Scan for the cell matching the given text and deliver its [X, Y] coordinate at center. 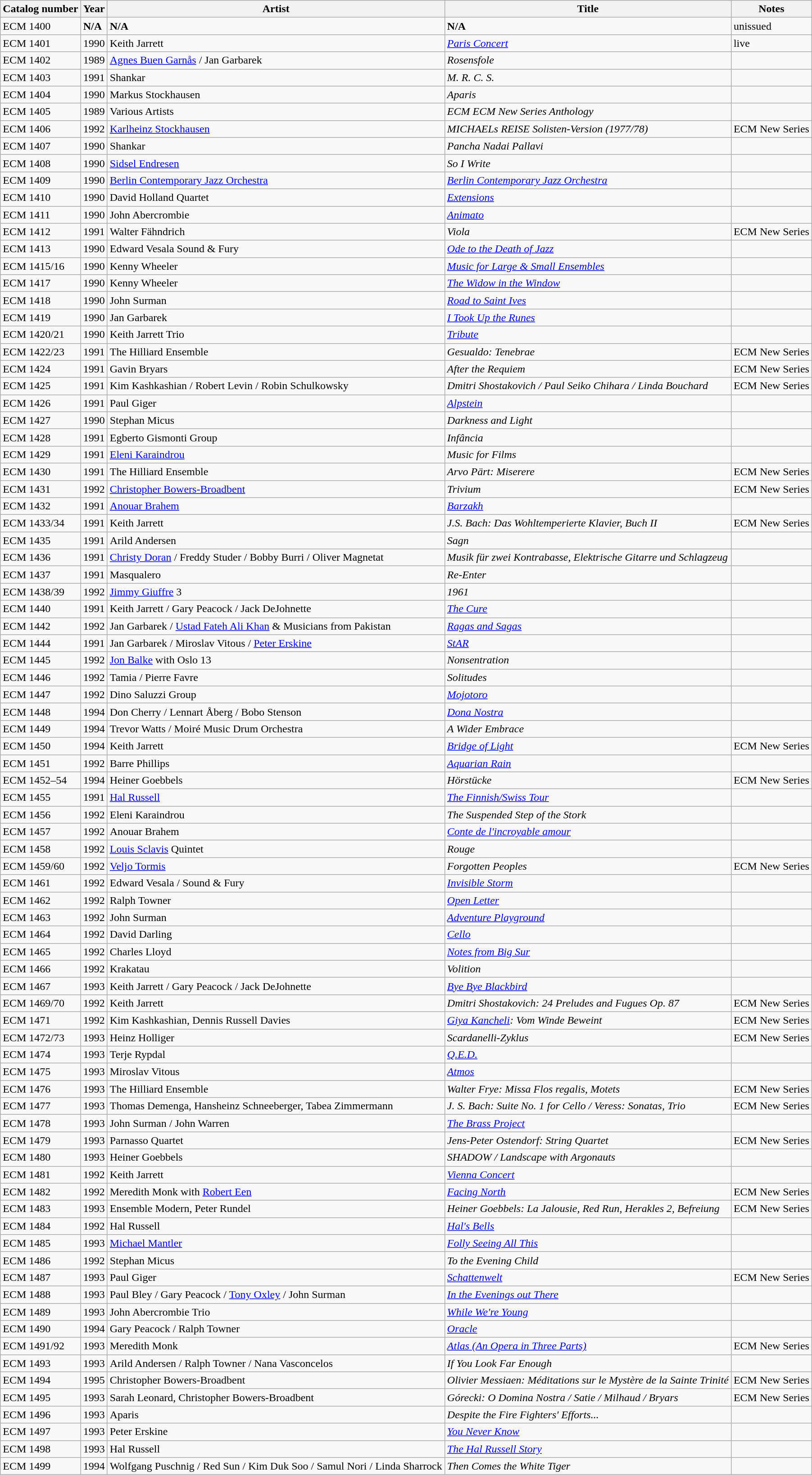
Terje Rypdal [276, 1055]
ECM 1410 [41, 197]
Jan Garbarek / Miroslav Vitous / Peter Erskine [276, 643]
Walter Frye: Missa Flos regalis, Motets [588, 1089]
ECM 1484 [41, 1226]
ECM 1436 [41, 558]
live [771, 43]
Heiner Goebbels: La Jalousie, Red Run, Herakles 2, Befreiung [588, 1209]
John Abercrombie Trio [276, 1312]
Walter Fähndrich [276, 232]
Aquarian Rain [588, 763]
ECM 1463 [41, 917]
Bridge of Light [588, 746]
Alpstein [588, 403]
ECM 1429 [41, 454]
The Finnish/Swiss Tour [588, 798]
The Hal Russell Story [588, 1449]
ECM 1478 [41, 1123]
Year [94, 9]
Music for Films [588, 454]
Jan Garbarek / Ustad Fateh Ali Khan & Musicians from Pakistan [276, 626]
ECM 1487 [41, 1277]
ECM 1413 [41, 249]
M. R. C. S. [588, 77]
Ensemble Modern, Peter Rundel [276, 1209]
Ode to the Death of Jazz [588, 249]
Oracle [588, 1329]
Infância [588, 437]
ECM 1417 [41, 283]
Jimmy Giuffre 3 [276, 592]
Dmitri Shostakovich / Paul Seiko Chihara / Linda Bouchard [588, 386]
ECM 1491/92 [41, 1346]
ECM 1462 [41, 900]
Notes from Big Sur [588, 952]
ECM 1404 [41, 95]
ECM 1490 [41, 1329]
ECM 1495 [41, 1398]
ECM 1467 [41, 986]
Charles Lloyd [276, 952]
ECM 1498 [41, 1449]
ECM 1431 [41, 489]
Conte de l'incroyable amour [588, 832]
ECM 1424 [41, 369]
The Cure [588, 609]
Forgotten Peoples [588, 866]
Dino Saluzzi Group [276, 694]
ECM 1476 [41, 1089]
Wolfgang Puschnig / Red Sun / Kim Duk Soo / Samul Nori / Linda Sharrock [276, 1466]
Jens-Peter Ostendorf: String Quartet [588, 1140]
Veljo Tormis [276, 866]
Kim Kashkashian, Dennis Russell Davies [276, 1020]
ECM 1449 [41, 729]
ECM 1427 [41, 420]
Heinz Holliger [276, 1037]
To the Evening Child [588, 1260]
ECM 1493 [41, 1363]
Markus Stockhausen [276, 95]
ECM 1479 [41, 1140]
1995 [94, 1380]
ECM 1475 [41, 1072]
Edward Vesala Sound & Fury [276, 249]
ECM 1407 [41, 146]
Catalog number [41, 9]
ECM 1482 [41, 1192]
ECM 1447 [41, 694]
ECM 1401 [41, 43]
David Darling [276, 935]
Vienna Concert [588, 1175]
ECM 1408 [41, 163]
ECM 1412 [41, 232]
Arild Andersen / Ralph Towner / Nana Vasconcelos [276, 1363]
ECM 1442 [41, 626]
ECM 1433/34 [41, 523]
ECM 1486 [41, 1260]
Edward Vesala / Sound & Fury [276, 883]
ECM 1450 [41, 746]
ECM 1437 [41, 575]
ECM 1488 [41, 1294]
MICHAELs REISE Solisten-Version (1977/78) [588, 129]
ECM 1445 [41, 660]
I Took Up the Runes [588, 318]
ECM 1471 [41, 1020]
Q.E.D. [588, 1055]
Trivium [588, 489]
Górecki: O Domina Nostra / Satie / Milhaud / Bryars [588, 1398]
Jon Balke with Oslo 13 [276, 660]
1961 [588, 592]
ECM 1440 [41, 609]
ECM 1464 [41, 935]
ECM 1415/16 [41, 266]
ECM 1444 [41, 643]
ECM 1481 [41, 1175]
ECM 1448 [41, 712]
Hal's Bells [588, 1226]
Barre Phillips [276, 763]
Atlas (An Opera in Three Parts) [588, 1346]
Krakatau [276, 969]
In the Evenings out There [588, 1294]
ECM 1457 [41, 832]
Thomas Demenga, Hansheinz Schneeberger, Tabea Zimmermann [276, 1106]
Tribute [588, 335]
The Suspended Step of the Stork [588, 815]
Road to Saint Ives [588, 300]
SHADOW / Landscape with Argonauts [588, 1157]
Jan Garbarek [276, 318]
A Wider Embrace [588, 729]
Peter Erskine [276, 1432]
ECM 1420/21 [41, 335]
Musik für zwei Kontrabasse, Elektrische Gitarre und Schlagzeug [588, 558]
ECM 1430 [41, 472]
Giya Kancheli: Vom Winde Beweint [588, 1020]
ECM 1406 [41, 129]
ECM 1496 [41, 1415]
ECM 1438/39 [41, 592]
Ralph Towner [276, 900]
ECM 1405 [41, 112]
ECM 1452–54 [41, 781]
Michael Mantler [276, 1243]
Atmos [588, 1072]
Sidsel Endresen [276, 163]
Dona Nostra [588, 712]
Masqualero [276, 575]
ECM 1455 [41, 798]
ECM 1489 [41, 1312]
The Brass Project [588, 1123]
Rosensfole [588, 60]
After the Requiem [588, 369]
Parnasso Quartet [276, 1140]
Various Artists [276, 112]
Cello [588, 935]
Christy Doran / Freddy Studer / Bobby Burri / Oliver Magnetat [276, 558]
ECM 1432 [41, 506]
Extensions [588, 197]
Darkness and Light [588, 420]
Meredith Monk [276, 1346]
John Abercrombie [276, 215]
ECM 1459/60 [41, 866]
Folly Seeing All This [588, 1243]
Schattenwelt [588, 1277]
Facing North [588, 1192]
Then Comes the White Tiger [588, 1466]
Notes [771, 9]
Karlheinz Stockhausen [276, 129]
ECM ECM New Series Anthology [588, 112]
ECM 1499 [41, 1466]
John Surman / John Warren [276, 1123]
Don Cherry / Lennart Åberg / Bobo Stenson [276, 712]
Olivier Messiaen: Méditations sur le Mystère de la Sainte Trinité [588, 1380]
Miroslav Vitous [276, 1072]
Bye Bye Blackbird [588, 986]
David Holland Quartet [276, 197]
ECM 1497 [41, 1432]
ECM 1409 [41, 180]
Open Letter [588, 900]
ECM 1451 [41, 763]
ECM 1411 [41, 215]
Gary Peacock / Ralph Towner [276, 1329]
ECM 1419 [41, 318]
ECM 1469/70 [41, 1003]
Viola [588, 232]
Kim Kashkashian / Robert Levin / Robin Schulkowsky [276, 386]
Sarah Leonard, Christopher Bowers-Broadbent [276, 1398]
ECM 1422/23 [41, 352]
Egberto Gismonti Group [276, 437]
unissued [771, 26]
You Never Know [588, 1432]
Dmitri Shostakovich: 24 Preludes and Fugues Op. 87 [588, 1003]
ECM 1483 [41, 1209]
Meredith Monk with Robert Een [276, 1192]
Volition [588, 969]
Pancha Nadai Pallavi [588, 146]
ECM 1461 [41, 883]
While We're Young [588, 1312]
ECM 1480 [41, 1157]
Title [588, 9]
ECM 1485 [41, 1243]
ECM 1465 [41, 952]
Trevor Watts / Moiré Music Drum Orchestra [276, 729]
Barzakh [588, 506]
Sagn [588, 540]
Animato [588, 215]
ECM 1400 [41, 26]
Mojotoro [588, 694]
Gavin Bryars [276, 369]
ECM 1466 [41, 969]
Solitudes [588, 677]
ECM 1472/73 [41, 1037]
Hörstücke [588, 781]
Re-Enter [588, 575]
Scardanelli-Zyklus [588, 1037]
Keith Jarrett Trio [276, 335]
ECM 1426 [41, 403]
ECM 1435 [41, 540]
ECM 1402 [41, 60]
Louis Sclavis Quintet [276, 849]
Artist [276, 9]
Gesualdo: Tenebrae [588, 352]
Rouge [588, 849]
ECM 1477 [41, 1106]
Ragas and Sagas [588, 626]
Tamia / Pierre Favre [276, 677]
ECM 1456 [41, 815]
Adventure Playground [588, 917]
ECM 1494 [41, 1380]
Invisible Storm [588, 883]
Arild Andersen [276, 540]
ECM 1474 [41, 1055]
ECM 1403 [41, 77]
So I Write [588, 163]
Arvo Pärt: Miserere [588, 472]
ECM 1418 [41, 300]
Despite the Fire Fighters' Efforts... [588, 1415]
Nonsentration [588, 660]
Paris Concert [588, 43]
ECM 1428 [41, 437]
The Widow in the Window [588, 283]
ECM 1446 [41, 677]
StAR [588, 643]
J.S. Bach: Das Wohltemperierte Klavier, Buch II [588, 523]
ECM 1458 [41, 849]
J. S. Bach: Suite No. 1 for Cello / Veress: Sonatas, Trio [588, 1106]
If You Look Far Enough [588, 1363]
Agnes Buen Garnås / Jan Garbarek [276, 60]
ECM 1425 [41, 386]
Paul Bley / Gary Peacock / Tony Oxley / John Surman [276, 1294]
Music for Large & Small Ensembles [588, 266]
